Scan for the cell matching the given text and deliver its [x, y] coordinate at center. 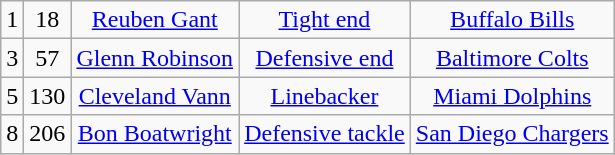
Defensive tackle [325, 134]
5 [12, 96]
206 [48, 134]
1 [12, 20]
3 [12, 58]
Baltimore Colts [512, 58]
Glenn Robinson [155, 58]
8 [12, 134]
130 [48, 96]
18 [48, 20]
San Diego Chargers [512, 134]
Defensive end [325, 58]
Buffalo Bills [512, 20]
Tight end [325, 20]
Linebacker [325, 96]
Miami Dolphins [512, 96]
Bon Boatwright [155, 134]
57 [48, 58]
Reuben Gant [155, 20]
Cleveland Vann [155, 96]
